From the cell containing the given text, extract its center point as [x, y] coordinate. 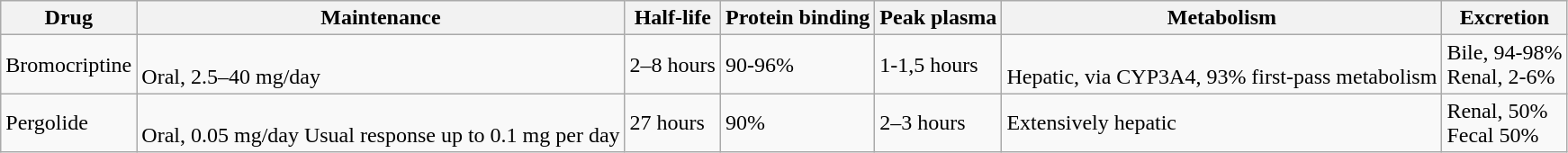
Drug [68, 18]
1-1,5 hours [938, 65]
Metabolism [1222, 18]
Half-life [672, 18]
Excretion [1505, 18]
Protein binding [798, 18]
Renal, 50%Fecal 50% [1505, 122]
Bromocriptine [68, 65]
Pergolide [68, 122]
Peak plasma [938, 18]
90-96% [798, 65]
Oral, 0.05 mg/day Usual response up to 0.1 mg per day [381, 122]
27 hours [672, 122]
Bile, 94-98%Renal, 2-6% [1505, 65]
Hepatic, via CYP3A4, 93% first-pass metabolism [1222, 65]
90% [798, 122]
2–8 hours [672, 65]
Maintenance [381, 18]
Oral, 2.5–40 mg/day [381, 65]
Extensively hepatic [1222, 122]
2–3 hours [938, 122]
